Find where the given text appears and provide that cell's center as (X, Y) coordinate. 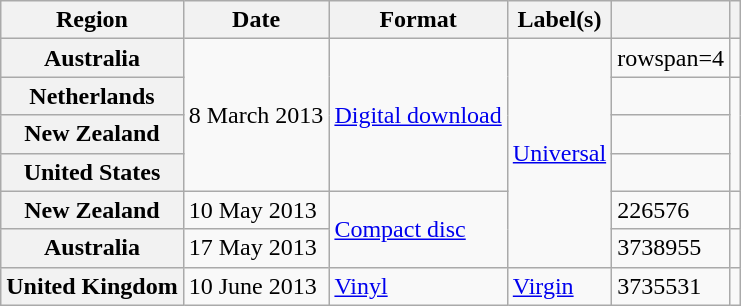
10 June 2013 (256, 286)
17 May 2013 (256, 248)
3738955 (671, 248)
Format (418, 20)
Digital download (418, 115)
8 March 2013 (256, 115)
Label(s) (559, 20)
Universal (559, 153)
Compact disc (418, 229)
Date (256, 20)
United States (92, 172)
3735531 (671, 286)
226576 (671, 210)
Region (92, 20)
10 May 2013 (256, 210)
Vinyl (418, 286)
Virgin (559, 286)
Netherlands (92, 96)
rowspan=4 (671, 58)
United Kingdom (92, 286)
